Search for the cell housing the specified text and yield its [x, y] center coordinate. 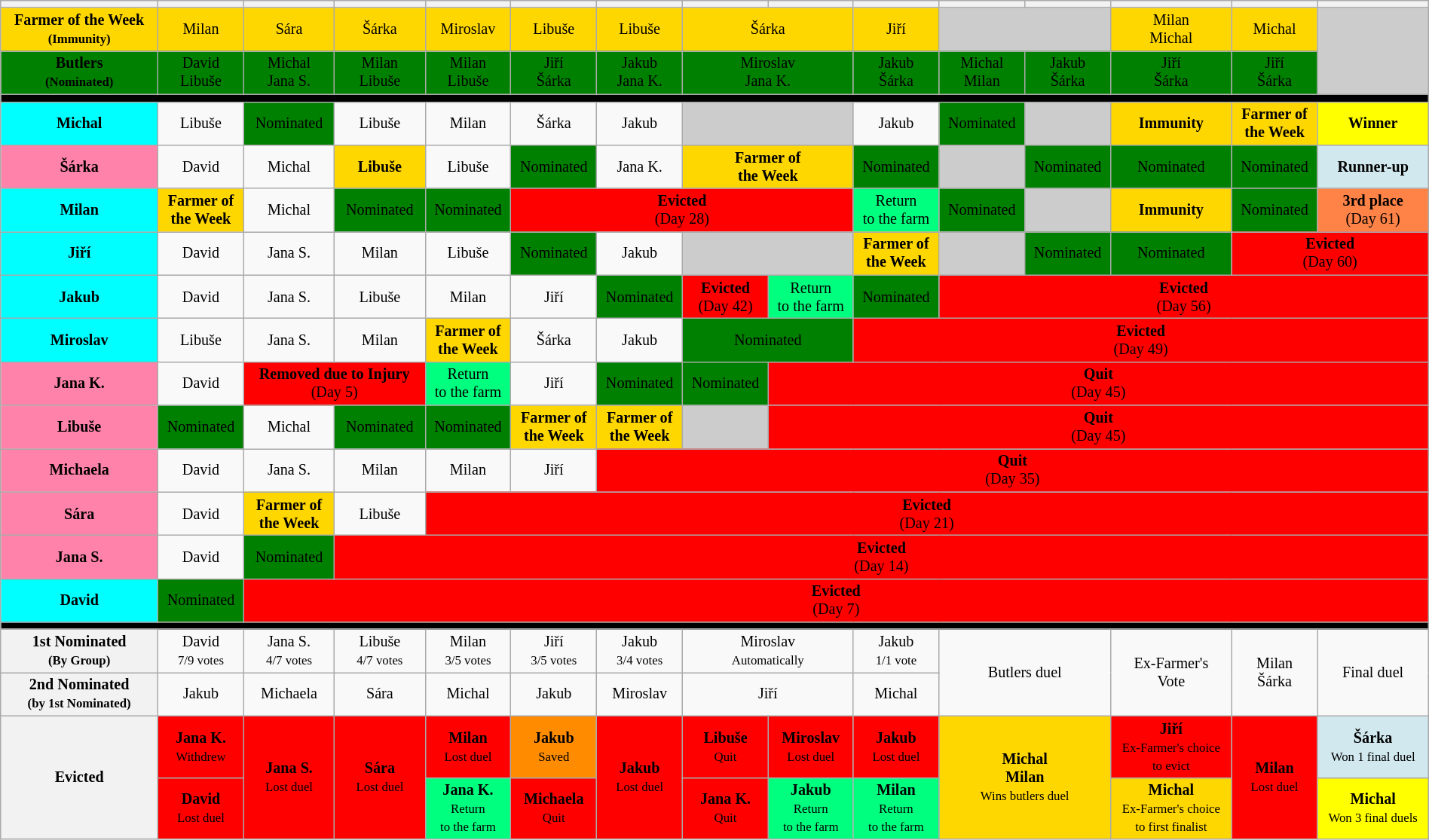
Quit (Day 35) [1013, 471]
Runner-up [1373, 167]
MichalEx-Farmer's choiceto first finalist [1171, 808]
MiroslavJana K. [768, 73]
Jana S.4/7 votes [289, 652]
JakubJana K. [640, 73]
Jana K.Returnto the farm [468, 808]
3rd place (Day 61) [1373, 211]
Evicted (Day 60) [1330, 254]
Farmer of the Week(Immunity) [80, 30]
Jakub3/4 votes [640, 652]
Jana S.Lost duel [289, 777]
Evicted (Day 56) [1183, 298]
Evicted (Day 7) [836, 601]
1st Nominated(By Group) [80, 652]
JakubSaved [554, 747]
Milan3/5 votes [468, 652]
DavidLibuše [201, 73]
Removed due to Injury (Day 5) [335, 384]
MiroslavLost duel [811, 747]
MichaelaQuit [554, 808]
DavidLost duel [201, 808]
ŠárkaWon 1 final duel [1373, 747]
MiroslavAutomatically [768, 652]
Winner [1373, 124]
MichalMilan [982, 73]
Evicted (Day 21) [927, 515]
Butlers duel [1025, 674]
MilanReturnto the farm [896, 808]
Jana K.Withdrew [201, 747]
Evicted (Day 49) [1141, 341]
Final duel [1373, 674]
JiříEx-Farmer's choiceto evict [1171, 747]
Evicted (Day 42) [726, 298]
Evicted (Day 14) [882, 557]
MichalJana S. [289, 73]
Ex-Farmer'sVote [1171, 674]
MichalMilanWins butlers duel [1025, 777]
LibušeQuit [726, 747]
JakubReturnto the farm [811, 808]
Jana K.Quit [726, 808]
David7/9 votes [201, 652]
2nd Nominated(by 1st Nominated) [80, 695]
Butlers(Nominated) [80, 73]
MichalWon 3 final duels [1373, 808]
MilanMichal [1171, 30]
Jakub1/1 vote [896, 652]
Jiří3/5 votes [554, 652]
SáraLost duel [380, 777]
MilanŠárka [1274, 674]
Libuše4/7 votes [380, 652]
Evicted (Day 28) [682, 211]
Evicted [80, 777]
